From the cell containing the given text, extract its center point as (X, Y) coordinate. 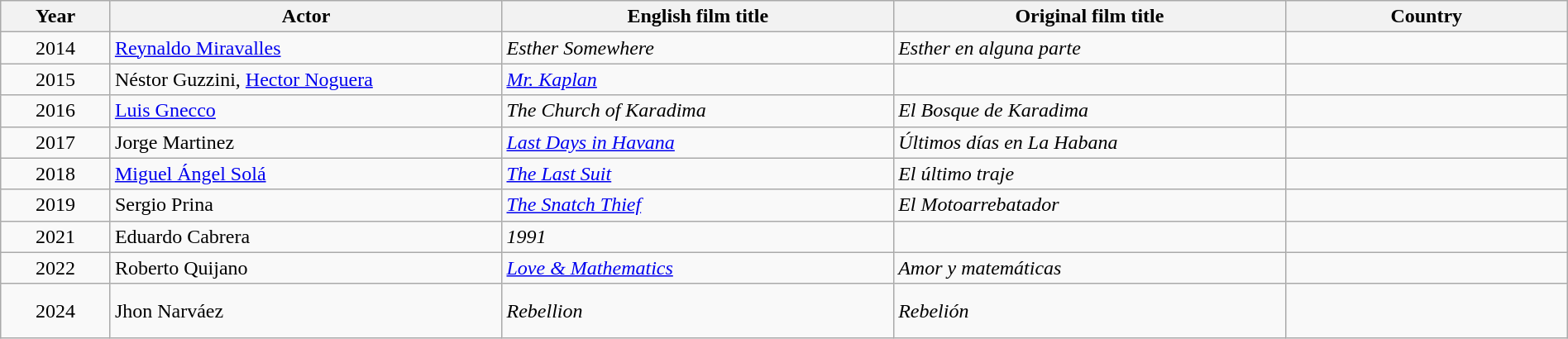
2014 (56, 48)
El Motoarrebatador (1090, 205)
Luis Gnecco (306, 111)
Sergio Prina (306, 205)
2016 (56, 111)
2018 (56, 174)
Néstor Guzzini, Hector Noguera (306, 79)
The Last Suit (698, 174)
The Snatch Thief (698, 205)
2019 (56, 205)
Esther Somewhere (698, 48)
Jhon Narváez (306, 311)
El Bosque de Karadima (1090, 111)
2017 (56, 142)
English film title (698, 17)
Últimos días en La Habana (1090, 142)
Eduardo Cabrera (306, 236)
Rebellion (698, 311)
2024 (56, 311)
Miguel Ángel Solá (306, 174)
Country (1426, 17)
El último traje (1090, 174)
The Church of Karadima (698, 111)
Actor (306, 17)
2015 (56, 79)
Original film title (1090, 17)
Reynaldo Miravalles (306, 48)
2022 (56, 268)
Mr. Kaplan (698, 79)
Roberto Quijano (306, 268)
Rebelión (1090, 311)
1991 (698, 236)
Amor y matemáticas (1090, 268)
Esther en alguna parte (1090, 48)
Love & Mathematics (698, 268)
2021 (56, 236)
Last Days in Havana (698, 142)
Year (56, 17)
Jorge Martinez (306, 142)
